Output the (X, Y) coordinate of the center of the cell containing the given text.  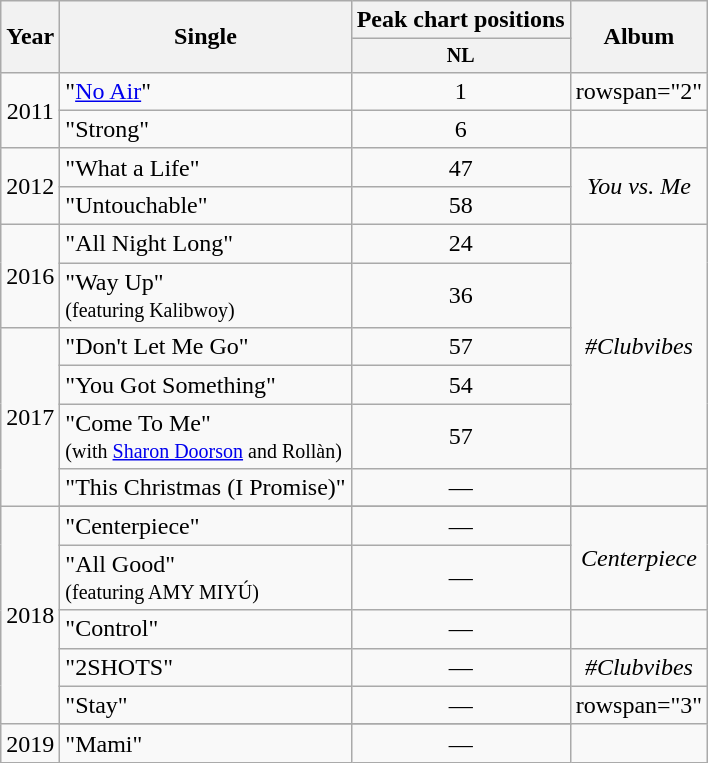
"What a Life" (206, 167)
rowspan="2" (639, 91)
"2SHOTS" (206, 667)
24 (460, 244)
"This Christmas (I Promise)" (206, 488)
Year (30, 37)
Single (206, 37)
2011 (30, 110)
"Untouchable" (206, 205)
36 (460, 296)
2018 (30, 616)
"All Night Long" (206, 244)
6 (460, 129)
"Way Up"(featuring Kalibwoy) (206, 296)
"Come To Me"(with Sharon Doorson and Rollàn) (206, 436)
NL (460, 56)
"Strong" (206, 129)
54 (460, 385)
2012 (30, 186)
Peak chart positions (460, 20)
Centerpiece (639, 558)
58 (460, 205)
"No Air" (206, 91)
You vs. Me (639, 186)
1 (460, 91)
"Control" (206, 629)
"Mami" (206, 743)
"Don't Let Me Go" (206, 347)
"You Got Something" (206, 385)
"Stay" (206, 705)
2017 (30, 418)
Album (639, 37)
2016 (30, 276)
rowspan="3" (639, 705)
"All Good"(featuring AMY MIYÚ) (206, 578)
"Centerpiece" (206, 526)
47 (460, 167)
2019 (30, 743)
